Detect which cell encompasses the target text, then output its (X, Y) center coordinate. 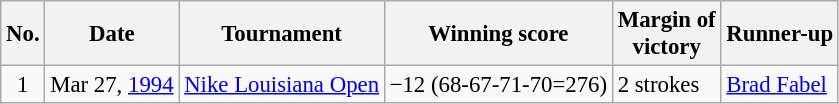
Nike Louisiana Open (282, 85)
Mar 27, 1994 (112, 85)
Runner-up (780, 34)
Winning score (498, 34)
Margin ofvictory (666, 34)
Date (112, 34)
Brad Fabel (780, 85)
No. (23, 34)
−12 (68-67-71-70=276) (498, 85)
2 strokes (666, 85)
1 (23, 85)
Tournament (282, 34)
